Identify which cell holds the provided text, then report its (X, Y) central coordinate. 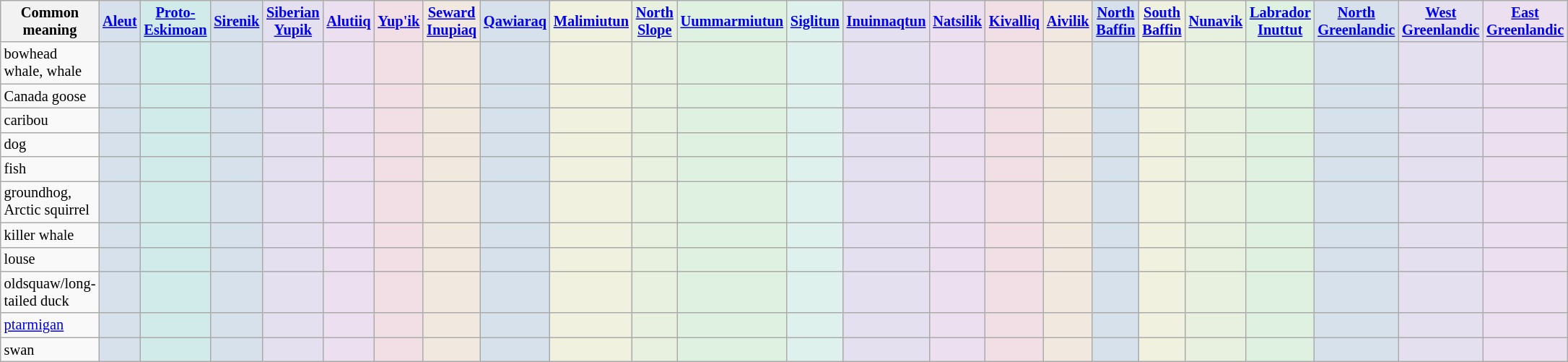
Natsilik (957, 21)
South Baffin (1162, 21)
Sirenik (237, 21)
Proto-Eskimoan (176, 21)
West Greenlandic (1441, 21)
Aleut (120, 21)
caribou (51, 120)
swan (51, 350)
Common meaning (51, 21)
oldsquaw/long-tailed duck (51, 292)
Siberian Yupik (293, 21)
North Greenlandic (1356, 21)
Kivalliq (1014, 21)
Yup'ik (398, 21)
Seward Inupiaq (452, 21)
Labrador Inuttut (1280, 21)
Siglitun (815, 21)
Qawiaraq (515, 21)
East Greenlandic (1525, 21)
Alutiiq (348, 21)
Nunavik (1216, 21)
Canada goose (51, 96)
killer whale (51, 235)
dog (51, 145)
louse (51, 259)
groundhog, Arctic squirrel (51, 202)
Aivilik (1068, 21)
Malimiutun (591, 21)
bowhead whale, whale (51, 63)
Inuinnaqtun (887, 21)
North Slope (655, 21)
fish (51, 169)
Uummarmiutun (732, 21)
ptarmigan (51, 325)
North Baffin (1115, 21)
